Locate the cell with the specified text and output its (X, Y) center coordinate. 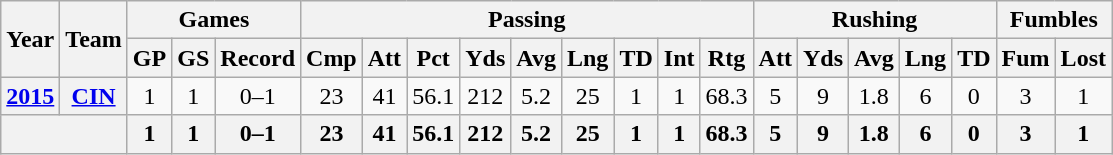
Rtg (726, 58)
2015 (30, 96)
Year (30, 39)
CIN (94, 96)
Cmp (332, 58)
Pct (434, 58)
Record (258, 58)
Passing (528, 20)
GP (149, 58)
Int (679, 58)
Lost (1083, 58)
Team (94, 39)
GS (194, 58)
Fumbles (1054, 20)
Games (214, 20)
Fum (1026, 58)
Rushing (874, 20)
